Pinpoint the cell where the given text exists, returning its [x, y] midpoint coordinate. 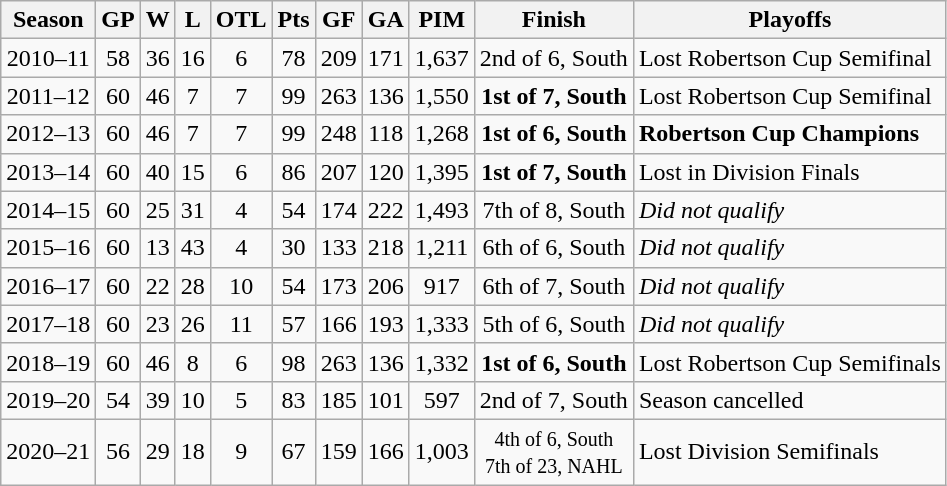
917 [442, 286]
W [158, 20]
22 [158, 286]
58 [118, 58]
Lost in Division Finals [790, 172]
83 [294, 400]
28 [192, 286]
18 [192, 452]
193 [386, 324]
30 [294, 248]
2017–18 [48, 324]
185 [338, 400]
2nd of 7, South [554, 400]
36 [158, 58]
86 [294, 172]
43 [192, 248]
1,550 [442, 96]
6th of 7, South [554, 286]
4th of 6, South7th of 23, NAHL [554, 452]
248 [338, 134]
2020–21 [48, 452]
1,332 [442, 362]
Season [48, 20]
Pts [294, 20]
40 [158, 172]
Finish [554, 20]
Season cancelled [790, 400]
GF [338, 20]
1,211 [442, 248]
15 [192, 172]
26 [192, 324]
56 [118, 452]
120 [386, 172]
209 [338, 58]
11 [241, 324]
Playoffs [790, 20]
GP [118, 20]
OTL [241, 20]
2011–12 [48, 96]
2018–19 [48, 362]
23 [158, 324]
5th of 6, South [554, 324]
Lost Division Semifinals [790, 452]
1,268 [442, 134]
Lost Robertson Cup Semifinals [790, 362]
2016–17 [48, 286]
101 [386, 400]
2019–20 [48, 400]
2nd of 6, South [554, 58]
5 [241, 400]
2010–11 [48, 58]
PIM [442, 20]
GA [386, 20]
2015–16 [48, 248]
1,395 [442, 172]
173 [338, 286]
1,333 [442, 324]
78 [294, 58]
206 [386, 286]
133 [338, 248]
159 [338, 452]
Robertson Cup Champions [790, 134]
2012–13 [48, 134]
L [192, 20]
2013–14 [48, 172]
9 [241, 452]
1,003 [442, 452]
39 [158, 400]
57 [294, 324]
25 [158, 210]
16 [192, 58]
29 [158, 452]
6th of 6, South [554, 248]
8 [192, 362]
1,637 [442, 58]
207 [338, 172]
13 [158, 248]
118 [386, 134]
2014–15 [48, 210]
222 [386, 210]
174 [338, 210]
7th of 8, South [554, 210]
98 [294, 362]
1,493 [442, 210]
31 [192, 210]
67 [294, 452]
171 [386, 58]
218 [386, 248]
597 [442, 400]
